Search for the cell housing the specified text and yield its [X, Y] center coordinate. 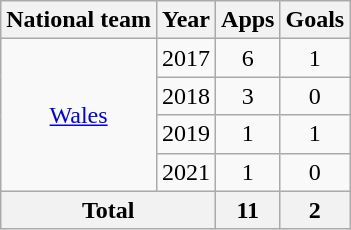
2018 [186, 96]
Goals [315, 20]
National team [79, 20]
2021 [186, 172]
6 [248, 58]
Wales [79, 115]
2019 [186, 134]
Year [186, 20]
3 [248, 96]
Apps [248, 20]
2 [315, 210]
2017 [186, 58]
Total [108, 210]
11 [248, 210]
